Return the [X, Y] coordinate for the center point of the cell that contains the specified text.  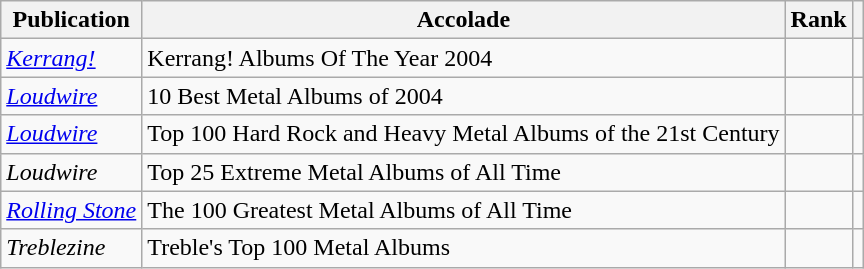
Kerrang! [72, 58]
The 100 Greatest Metal Albums of All Time [464, 210]
Rank [818, 20]
10 Best Metal Albums of 2004 [464, 96]
Kerrang! Albums Of The Year 2004 [464, 58]
Accolade [464, 20]
Publication [72, 20]
Rolling Stone [72, 210]
Top 100 Hard Rock and Heavy Metal Albums of the 21st Century [464, 134]
Top 25 Extreme Metal Albums of All Time [464, 172]
Treblezine [72, 248]
Treble's Top 100 Metal Albums [464, 248]
